Pinpoint the cell where the given text exists, returning its (X, Y) midpoint coordinate. 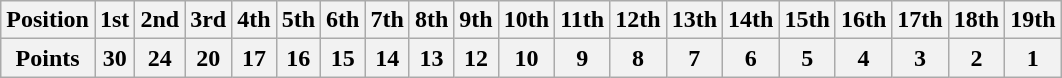
17th (920, 20)
20 (208, 58)
12 (476, 58)
Points (48, 58)
3rd (208, 20)
15th (807, 20)
14th (751, 20)
7th (387, 20)
8th (431, 20)
15 (343, 58)
11th (582, 20)
5 (807, 58)
6 (751, 58)
1 (1033, 58)
13 (431, 58)
2nd (160, 20)
9th (476, 20)
4 (863, 58)
16th (863, 20)
Position (48, 20)
17 (254, 58)
1st (114, 20)
7 (694, 58)
5th (298, 20)
19th (1033, 20)
6th (343, 20)
10th (526, 20)
8 (638, 58)
30 (114, 58)
14 (387, 58)
3 (920, 58)
18th (976, 20)
9 (582, 58)
16 (298, 58)
24 (160, 58)
13th (694, 20)
12th (638, 20)
10 (526, 58)
2 (976, 58)
4th (254, 20)
